Scan for the cell matching the given text and deliver its [x, y] coordinate at center. 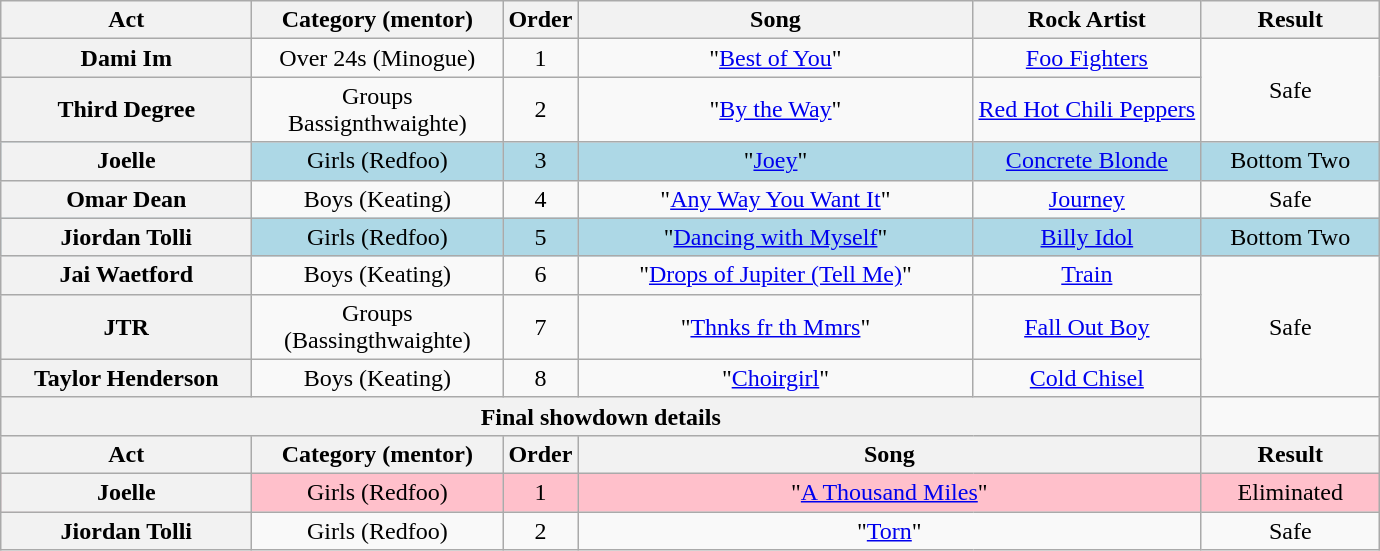
Over 24s (Minogue) [378, 58]
"Torn" [890, 531]
"Best of You" [776, 58]
"Drops of Jupiter (Tell Me)" [776, 275]
Train [1087, 275]
"Joey" [776, 161]
8 [540, 378]
Groups Bassignthwaighte) [378, 110]
Groups (Bassingthwaighte) [378, 326]
"Any Way You Want It" [776, 199]
Taylor Henderson [126, 378]
"Choirgirl" [776, 378]
Final showdown details [601, 416]
Rock Artist [1087, 20]
Eliminated [1290, 492]
Fall Out Boy [1087, 326]
5 [540, 237]
Journey [1087, 199]
Third Degree [126, 110]
Billy Idol [1087, 237]
Jai Waetford [126, 275]
"By the Way" [776, 110]
"Thnks fr th Mmrs" [776, 326]
3 [540, 161]
7 [540, 326]
Red Hot Chili Peppers [1087, 110]
Cold Chisel [1087, 378]
6 [540, 275]
Foo Fighters [1087, 58]
Concrete Blonde [1087, 161]
4 [540, 199]
JTR [126, 326]
Dami Im [126, 58]
"A Thousand Miles" [890, 492]
"Dancing with Myself" [776, 237]
Omar Dean [126, 199]
